Determine the [X, Y] coordinate at the center of the cell enclosing the given text.  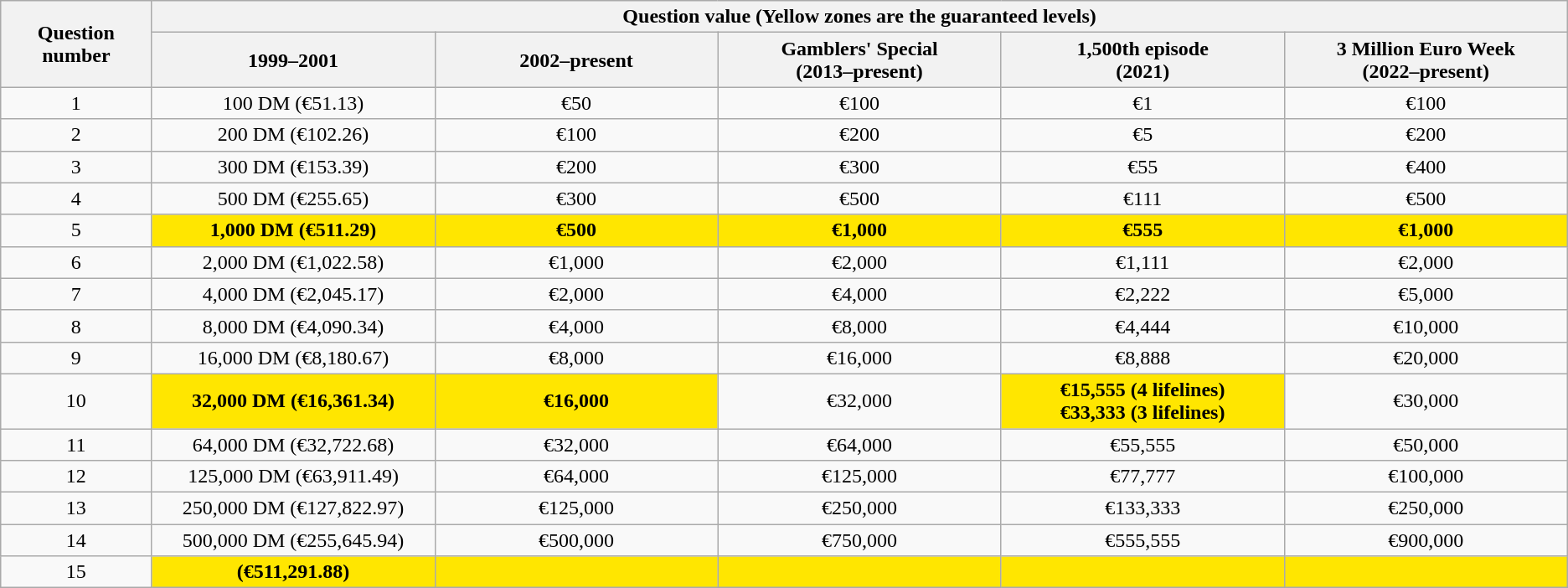
€1 [1142, 103]
32,000 DM (€16,361.34) [293, 400]
7 [76, 294]
Question number [76, 44]
€133,333 [1142, 508]
500 DM (€255.65) [293, 199]
64,000 DM (€32,722.68) [293, 445]
€2,222 [1142, 294]
Gamblers' Special(2013–present) [859, 60]
250,000 DM (€127,822.97) [293, 508]
Question value (Yellow zones are the guaranteed levels) [859, 17]
1999–2001 [293, 60]
€55 [1142, 167]
€5,000 [1426, 294]
€900,000 [1426, 540]
€5 [1142, 135]
€1,111 [1142, 262]
(€511,291.88) [293, 572]
8,000 DM (€4,090.34) [293, 326]
200 DM (€102.26) [293, 135]
€100,000 [1426, 477]
1,000 DM (€511.29) [293, 230]
2002–present [576, 60]
500,000 DM (€255,645.94) [293, 540]
4 [76, 199]
€400 [1426, 167]
8 [76, 326]
€30,000 [1426, 400]
13 [76, 508]
€77,777 [1142, 477]
€20,000 [1426, 358]
2,000 DM (€1,022.58) [293, 262]
€8,888 [1142, 358]
15 [76, 572]
1,500th episode(2021) [1142, 60]
10 [76, 400]
300 DM (€153.39) [293, 167]
€55,555 [1142, 445]
3 Million Euro Week(2022–present) [1426, 60]
€111 [1142, 199]
€10,000 [1426, 326]
€555,555 [1142, 540]
14 [76, 540]
2 [76, 135]
100 DM (€51.13) [293, 103]
€4,444 [1142, 326]
3 [76, 167]
6 [76, 262]
4,000 DM (€2,045.17) [293, 294]
€15,555 (4 lifelines)€33,333 (3 lifelines) [1142, 400]
11 [76, 445]
5 [76, 230]
€50,000 [1426, 445]
€50 [576, 103]
12 [76, 477]
1 [76, 103]
€750,000 [859, 540]
125,000 DM (€63,911.49) [293, 477]
€500,000 [576, 540]
9 [76, 358]
16,000 DM (€8,180.67) [293, 358]
€555 [1142, 230]
